Determine the (X, Y) coordinate at the center of the cell enclosing the given text.  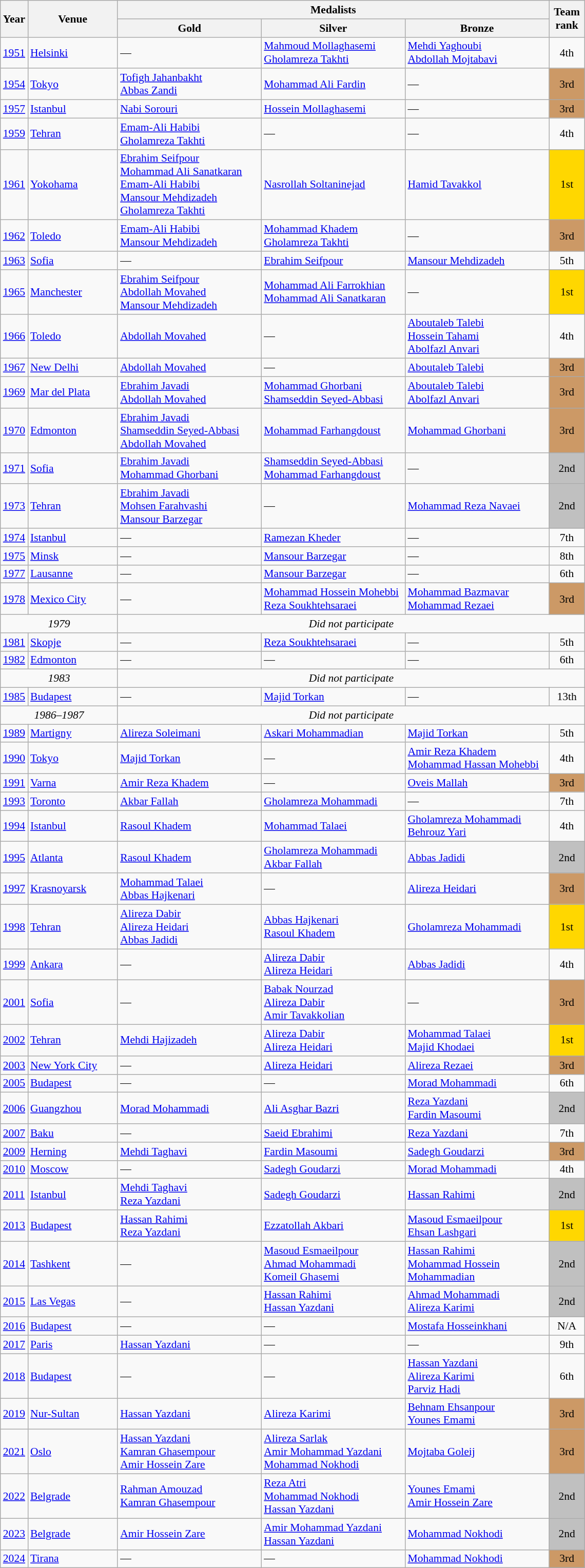
Mohammad KhademGholamreza Takhti (333, 236)
2007 (14, 1133)
Skopje (73, 642)
2021 (14, 1452)
Venue (73, 18)
Emam-Ali HabibiMansour Mehdizadeh (189, 236)
Saeid Ebrahimi (333, 1133)
1982 (14, 660)
Moscow (73, 1169)
1965 (14, 292)
1957 (14, 109)
Ebrahim Seifpour (333, 261)
1959 (14, 133)
1969 (14, 393)
8th (567, 556)
Aboutaleb TalebiAbolfazl Anvari (477, 393)
Herning (73, 1152)
Hassan RahimiHassan Yazdani (333, 1302)
Ezzatollah Akbari (333, 1226)
New Delhi (73, 368)
1999 (14, 964)
Abbas HajkenariRasoul Khadem (333, 926)
2005 (14, 1083)
13th (567, 697)
Behnam EhsanpourYounes Emami (477, 1414)
Ahmad MohammadiAlireza Karimi (477, 1302)
2019 (14, 1414)
1986–1987 (59, 715)
1983 (59, 679)
Akbar Fallah (189, 801)
Reza AtriMohammad NokhodiHassan Yazdani (333, 1497)
Mojtaba Goleij (477, 1452)
Mohammad Ghorbani (477, 431)
1977 (14, 574)
Silver (333, 28)
Reza Soukhtehsaraei (333, 642)
Hamid Tavakkol (477, 185)
Varna (73, 783)
Mexico City (73, 599)
1991 (14, 783)
Hassan RahimiMohammad Hossein Mohammadian (477, 1264)
2022 (14, 1497)
Emam-Ali HabibiGholamreza Takhti (189, 133)
Mohammad Reza Navaei (477, 507)
Rahman AmouzadKamran Ghasempour (189, 1497)
Amir Hossein Zare (189, 1534)
Atlanta (73, 858)
Gold (189, 28)
Mostafa Hosseinkhani (477, 1326)
Aboutaleb TalebiHossein TahamiAbolfazl Anvari (477, 336)
Oveis Mallah (477, 783)
Yokohama (73, 185)
Hassan Rahimi (477, 1194)
Ramezan Kheder (333, 538)
Amir Reza KhademMohammad Hassan Mohebbi (477, 758)
2024 (14, 1559)
1978 (14, 599)
Fardin Masoumi (333, 1152)
1970 (14, 431)
Minsk (73, 556)
1989 (14, 733)
Year (14, 18)
Manchester (73, 292)
Paris (73, 1345)
Hossein Mollaghasemi (333, 109)
2009 (14, 1152)
2011 (14, 1194)
Mohammad Talaei (333, 826)
Mohammad Ali FarrokhianMohammad Ali Sanatkaran (333, 292)
Nur-Sultan (73, 1414)
Amir Mohammad YazdaniHassan Yazdani (333, 1534)
Mohammad GhorbaniShamseddin Seyed-Abbasi (333, 393)
2001 (14, 1002)
1966 (14, 336)
1963 (14, 261)
2003 (14, 1065)
1951 (14, 52)
Amir Reza Khadem (189, 783)
1954 (14, 84)
Mohammad TalaeiMajid Khodaei (477, 1040)
1997 (14, 888)
Mohammad Ali Fardin (333, 84)
2013 (14, 1226)
Reza Yazdani (477, 1133)
Gholamreza MohammadiBehrouz Yari (477, 826)
1985 (14, 697)
Ankara (73, 964)
1995 (14, 858)
Tashkent (73, 1264)
Shamseddin Seyed-AbbasiMohammad Farhangdoust (333, 468)
1993 (14, 801)
1961 (14, 185)
Team rank (567, 18)
Ebrahim JavadiMohammad Ghorbani (189, 468)
9th (567, 1345)
Nabi Sorouri (189, 109)
Mahmoud MollaghasemiGholamreza Takhti (333, 52)
Mehdi Taghavi (189, 1152)
Baku (73, 1133)
Younes EmamiAmir Hossein Zare (477, 1497)
Helsinki (73, 52)
Oslo (73, 1452)
Alireza Soleimani (189, 733)
Ebrahim JavadiAbdollah Movahed (189, 393)
Reza YazdaniFardin Masoumi (477, 1108)
1994 (14, 826)
2002 (14, 1040)
1990 (14, 758)
Tofigh JahanbakhtAbbas Zandi (189, 84)
Aboutaleb Talebi (477, 368)
Alireza Rezaei (477, 1065)
Askari Mohammadian (333, 733)
Alireza Karimi (333, 1414)
Hassan YazdaniKamran GhasempourAmir Hossein Zare (189, 1452)
Mohammad Farhangdoust (333, 431)
Ebrahim JavadiMohsen FarahvashiMansour Barzegar (189, 507)
Mehdi Hajizadeh (189, 1040)
Hassan YazdaniAlireza KarimiParviz Hadi (477, 1376)
1974 (14, 538)
Masoud EsmaeilpourEhsan Lashgari (477, 1226)
Hassan RahimiReza Yazdani (189, 1226)
Martigny (73, 733)
Toronto (73, 801)
1973 (14, 507)
1967 (14, 368)
Mohammad Hossein MohebbiReza Soukhtehsaraei (333, 599)
Alireza DabirAlireza HeidariAbbas Jadidi (189, 926)
Mohammad TalaeiAbbas Hajkenari (189, 888)
Medalists (333, 10)
Mehdi TaghaviReza Yazdani (189, 1194)
Mohammad BazmavarMohammad Rezaei (477, 599)
2017 (14, 1345)
Lausanne (73, 574)
2014 (14, 1264)
Mar del Plata (73, 393)
N/A (567, 1326)
2018 (14, 1376)
2016 (14, 1326)
Ebrahim SeifpourAbdollah MovahedMansour Mehdizadeh (189, 292)
Tirana (73, 1559)
1975 (14, 556)
2023 (14, 1534)
Ebrahim SeifpourMohammad Ali SanatkaranEmam-Ali HabibiMansour MehdizadehGholamreza Takhti (189, 185)
Krasnoyarsk (73, 888)
1979 (59, 624)
Ali Asghar Bazri (333, 1108)
Mehdi YaghoubiAbdollah Mojtabavi (477, 52)
Mansour Mehdizadeh (477, 261)
Masoud EsmaeilpourAhmad MohammadiKomeil Ghasemi (333, 1264)
1971 (14, 468)
Nasrollah Soltaninejad (333, 185)
Las Vegas (73, 1302)
Gholamreza MohammadiAkbar Fallah (333, 858)
1998 (14, 926)
Bronze (477, 28)
Ebrahim JavadiShamseddin Seyed-AbbasiAbdollah Movahed (189, 431)
Guangzhou (73, 1108)
2010 (14, 1169)
1962 (14, 236)
2006 (14, 1108)
Alireza SarlakAmir Mohammad YazdaniMohammad Nokhodi (333, 1452)
2015 (14, 1302)
New York City (73, 1065)
1981 (14, 642)
Babak NourzadAlireza DabirAmir Tavakkolian (333, 1002)
